From the cell containing the given text, extract its center point as (X, Y) coordinate. 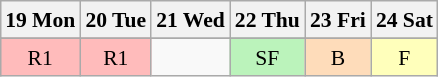
SF (268, 56)
B (338, 56)
20 Tue (116, 20)
F (404, 56)
21 Wed (190, 20)
23 Fri (338, 20)
22 Thu (268, 20)
19 Mon (40, 20)
24 Sat (404, 20)
